Detect which cell encompasses the target text, then output its (X, Y) center coordinate. 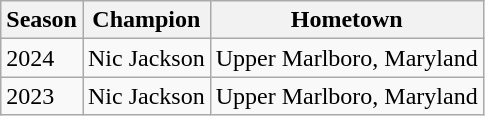
Season (42, 20)
Champion (146, 20)
2024 (42, 58)
2023 (42, 96)
Hometown (346, 20)
